Return the (X, Y) coordinate for the center point of the cell that contains the specified text.  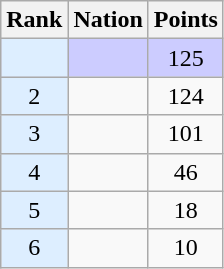
3 (34, 134)
46 (186, 172)
5 (34, 210)
101 (186, 134)
Points (186, 20)
125 (186, 58)
2 (34, 96)
4 (34, 172)
6 (34, 248)
Nation (108, 20)
18 (186, 210)
Rank (34, 20)
124 (186, 96)
10 (186, 248)
